For the text-containing cell, return its midpoint in [x, y] coordinate format. 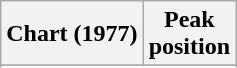
Chart (1977) [72, 34]
Peak position [189, 34]
